Output the [X, Y] coordinate of the center of the cell containing the given text.  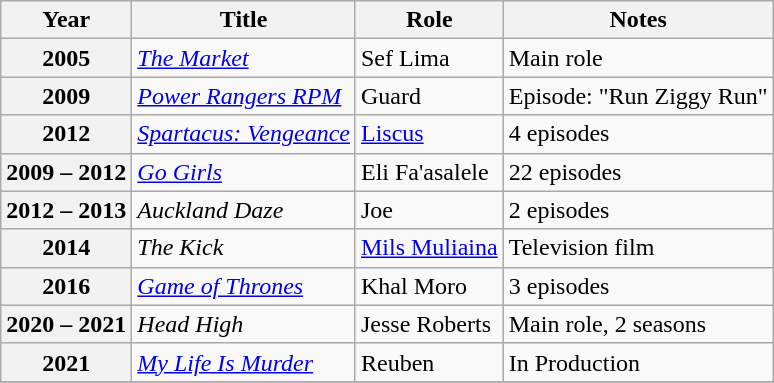
Mils Muliaina [429, 248]
Go Girls [244, 172]
2 episodes [638, 210]
2020 – 2021 [66, 324]
Main role, 2 seasons [638, 324]
Episode: "Run Ziggy Run" [638, 96]
2009 [66, 96]
Title [244, 20]
Sef Lima [429, 58]
Eli Fa'asalele [429, 172]
4 episodes [638, 134]
The Kick [244, 248]
In Production [638, 362]
2021 [66, 362]
My Life Is Murder [244, 362]
22 episodes [638, 172]
Khal Moro [429, 286]
Head High [244, 324]
Television film [638, 248]
2009 – 2012 [66, 172]
Power Rangers RPM [244, 96]
Year [66, 20]
The Market [244, 58]
2014 [66, 248]
Notes [638, 20]
2005 [66, 58]
Main role [638, 58]
Auckland Daze [244, 210]
2016 [66, 286]
2012 [66, 134]
Reuben [429, 362]
3 episodes [638, 286]
Role [429, 20]
Joe [429, 210]
Jesse Roberts [429, 324]
Guard [429, 96]
2012 – 2013 [66, 210]
Game of Thrones [244, 286]
Spartacus: Vengeance [244, 134]
Liscus [429, 134]
